Detect which cell encompasses the target text, then output its [x, y] center coordinate. 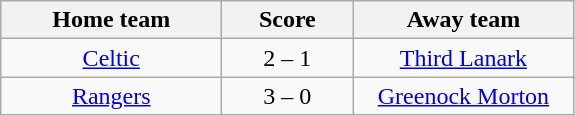
Celtic [112, 58]
2 – 1 [288, 58]
Away team [464, 20]
Third Lanark [464, 58]
3 – 0 [288, 96]
Rangers [112, 96]
Greenock Morton [464, 96]
Score [288, 20]
Home team [112, 20]
